Detect which cell encompasses the target text, then output its (X, Y) center coordinate. 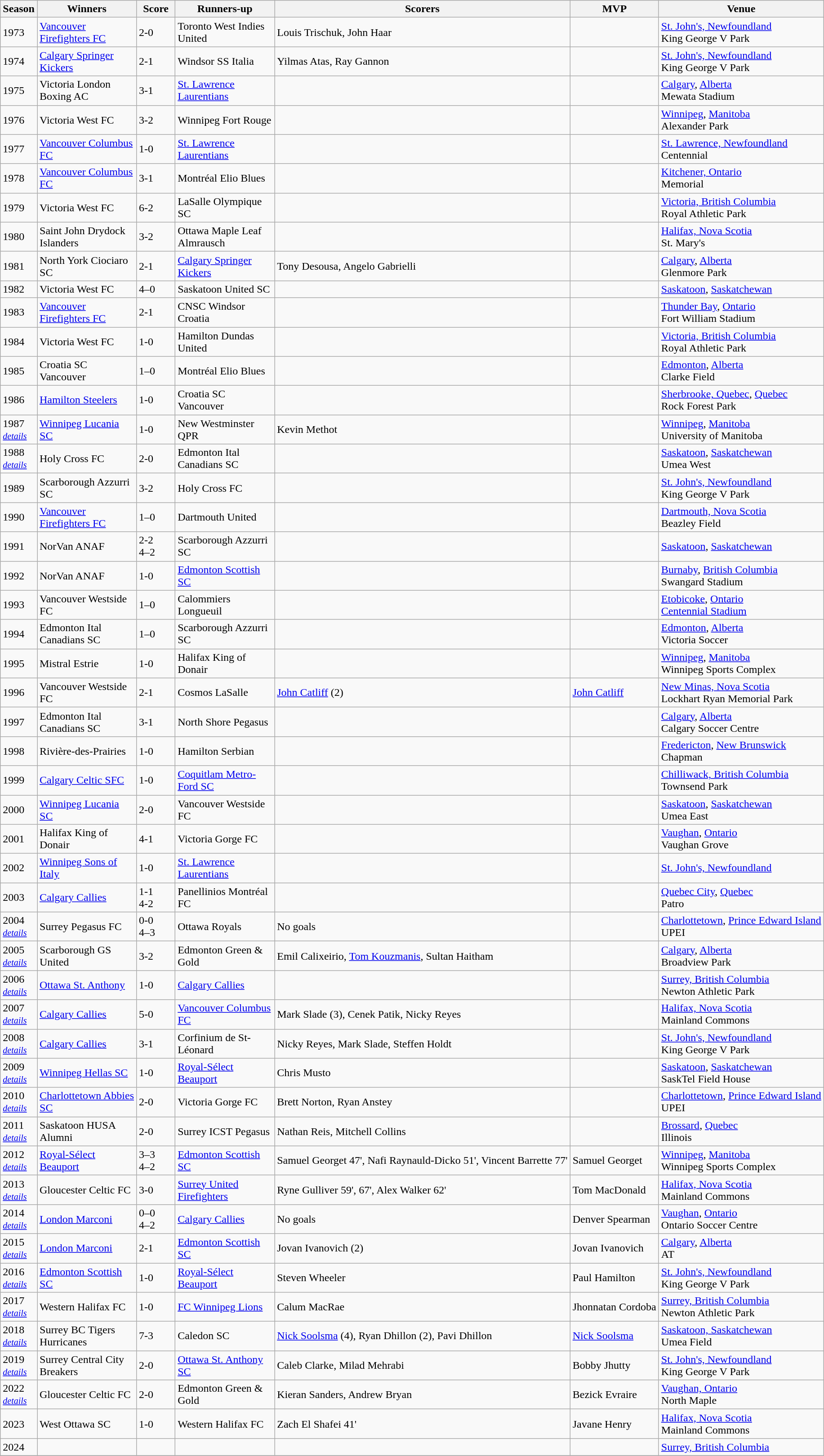
7-3 (156, 1336)
4-1 (156, 839)
Nicky Reyes, Mark Slade, Steffen Holdt (423, 1044)
Mark Slade (3), Cenek Patik, Nicky Reyes (423, 1014)
Ryne Gulliver 59', 67', Alex Walker 62' (423, 1189)
Vaughan, OntarioNorth Maple (741, 1394)
1981 (19, 266)
Cosmos LaSalle (225, 692)
1-1 4-2 (156, 897)
Kevin Methot (423, 430)
2000 (19, 809)
1977 (19, 149)
Calgary, AlbertaAT (741, 1248)
Surrey Central City Breakers (86, 1366)
Venue (741, 9)
Kitchener, OntarioMemorial (741, 178)
1973 (19, 32)
Calgary Celtic SFC (86, 780)
John Catliff (2) (423, 692)
Jhonnatan Cordoba (614, 1307)
Surrey United Firefighters (225, 1189)
2010details (19, 1102)
1974 (19, 61)
1980 (19, 236)
Etobicoke, OntarioCentennial Stadium (741, 605)
Toronto West Indies United (225, 32)
Saskatoon, SaskatchewanUmea West (741, 459)
Bezick Evraire (614, 1394)
1975 (19, 91)
Quebec City, QuebecPatro (741, 897)
Steven Wheeler (423, 1278)
Samuel Georget 47', Nafi Raynauld-Dicko 51', Vincent Barrette 77' (423, 1161)
6-2 (156, 208)
Kieran Sanders, Andrew Bryan (423, 1394)
Winnipeg Sons of Italy (86, 868)
2005details (19, 956)
3-0 (156, 1189)
Runners-up (225, 9)
1983 (19, 312)
1986 (19, 400)
Surrey ICST Pegasus (225, 1131)
Winners (86, 9)
2003 (19, 897)
Yilmas Atas, Ray Gannon (423, 61)
Winnipeg Fort Rouge (225, 120)
Emil Calixeirio, Tom Kouzmanis, Sultan Haitham (423, 956)
Coquitlam Metro-Ford SC (225, 780)
Edmonton, AlbertaVictoria Soccer (741, 634)
Louis Trischuk, John Haar (423, 32)
Winnipeg, ManitobaAlexander Park (741, 120)
Tony Desousa, Angelo Gabrielli (423, 266)
Victoria London Boxing AC (86, 91)
John Catliff (614, 692)
Hamilton Steelers (86, 400)
Calum MacRae (423, 1307)
Calgary, AlbertaCalgary Soccer Centre (741, 722)
Ottawa Maple Leaf Almrausch (225, 236)
Javane Henry (614, 1424)
2012details (19, 1161)
Windsor SS Italia (225, 61)
2006details (19, 985)
Ottawa St. Anthony SC (225, 1366)
2007details (19, 1014)
North York Ciociaro SC (86, 266)
Denver Spearman (614, 1219)
Edmonton, AlbertaClarke Field (741, 371)
St. Lawrence, NewfoundlandCentennial (741, 149)
Nick Soolsma (4), Ryan Dhillon (2), Pavi Dhillon (423, 1336)
Charlottetown Abbies SC (86, 1102)
New Minas, Nova ScotiaLockhart Ryan Memorial Park (741, 692)
Nathan Reis, Mitchell Collins (423, 1131)
Ottawa St. Anthony (86, 985)
1985 (19, 371)
St. John's, Newfoundland (741, 868)
2014details (19, 1219)
Zach El Shafei 41' (423, 1424)
Surrey Pegasus FC (86, 927)
1979 (19, 208)
Saint John Drydock Islanders (86, 236)
Vaughan, OntarioOntario Soccer Centre (741, 1219)
CNSC Windsor Croatia (225, 312)
1990 (19, 517)
2011details (19, 1131)
2018details (19, 1336)
Winnipeg, ManitobaUniversity of Manitoba (741, 430)
2009details (19, 1073)
Hamilton Dundas United (225, 342)
MVP (614, 9)
1987details (19, 430)
Rivière-des-Prairies (86, 751)
0-0 4–3 (156, 927)
1991 (19, 547)
Winnipeg Hellas SC (86, 1073)
1988details (19, 459)
2002 (19, 868)
5-0 (156, 1014)
Samuel Georget (614, 1161)
1994 (19, 634)
Tom MacDonald (614, 1189)
New Westminster QPR (225, 430)
2019details (19, 1366)
LaSalle Olympique SC (225, 208)
Corfinium de St-Léonard (225, 1044)
1997 (19, 722)
Ottawa Royals (225, 927)
Fredericton, New BrunswickChapman (741, 751)
Sherbrooke, Quebec, QuebecRock Forest Park (741, 400)
1993 (19, 605)
Burnaby, British ColumbiaSwangard Stadium (741, 575)
Caleb Clarke, Milad Mehrabi (423, 1366)
Saskatoon, SaskatchewanUmea Field (741, 1336)
1996 (19, 692)
Calommiers Longueuil (225, 605)
Halifax, Nova ScotiaSt. Mary's (741, 236)
FC Winnipeg Lions (225, 1307)
Caledon SC (225, 1336)
Score (156, 9)
West Ottawa SC (86, 1424)
Nick Soolsma (614, 1336)
2004details (19, 927)
2022details (19, 1394)
Calgary, AlbertaBroadview Park (741, 956)
2023 (19, 1424)
Chris Musto (423, 1073)
1995 (19, 663)
2001 (19, 839)
Calgary, AlbertaGlenmore Park (741, 266)
Brossard, QuebecIllinois (741, 1131)
Saskatoon, SaskatchewanSaskTel Field House (741, 1073)
Dartmouth, Nova ScotiaBeazley Field (741, 517)
2024 (19, 1447)
4–0 (156, 289)
2-24–2 (156, 547)
1989 (19, 488)
Saskatoon United SC (225, 289)
2016details (19, 1278)
Hamilton Serbian (225, 751)
2013details (19, 1189)
Bobby Jhutty (614, 1366)
Thunder Bay, OntarioFort William Stadium (741, 312)
Jovan Ivanovich (614, 1248)
2008details (19, 1044)
Vaughan, OntarioVaughan Grove (741, 839)
Jovan Ivanovich (2) (423, 1248)
Saskatoon, SaskatchewanUmea East (741, 809)
Dartmouth United (225, 517)
1984 (19, 342)
1982 (19, 289)
0–0 4–2 (156, 1219)
1992 (19, 575)
Surrey, British Columbia (741, 1447)
Scorers (423, 9)
Surrey BC Tigers Hurricanes (86, 1336)
Scarborough GS United (86, 956)
2015details (19, 1248)
Brett Norton, Ryan Anstey (423, 1102)
Saskatoon HUSA Alumni (86, 1131)
1998 (19, 751)
1976 (19, 120)
Mistral Estrie (86, 663)
1999 (19, 780)
Season (19, 9)
Panellinios Montréal FC (225, 897)
Chilliwack, British ColumbiaTownsend Park (741, 780)
3–34–2 (156, 1161)
1978 (19, 178)
2017details (19, 1307)
Paul Hamilton (614, 1278)
North Shore Pegasus (225, 722)
Calgary, AlbertaMewata Stadium (741, 91)
